Pinpoint the cell where the given text exists, returning its [x, y] midpoint coordinate. 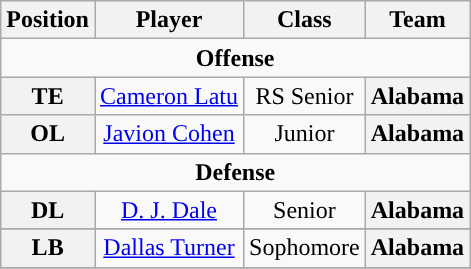
Team [417, 20]
Player [168, 20]
OL [48, 134]
Javion Cohen [168, 134]
RS Senior [305, 96]
Senior [305, 210]
LB [48, 248]
Defense [236, 172]
Position [48, 20]
Sophomore [305, 248]
D. J. Dale [168, 210]
Class [305, 20]
Junior [305, 134]
DL [48, 210]
Offense [236, 58]
TE [48, 96]
Cameron Latu [168, 96]
Dallas Turner [168, 248]
